For the text-containing cell, return its midpoint in [x, y] coordinate format. 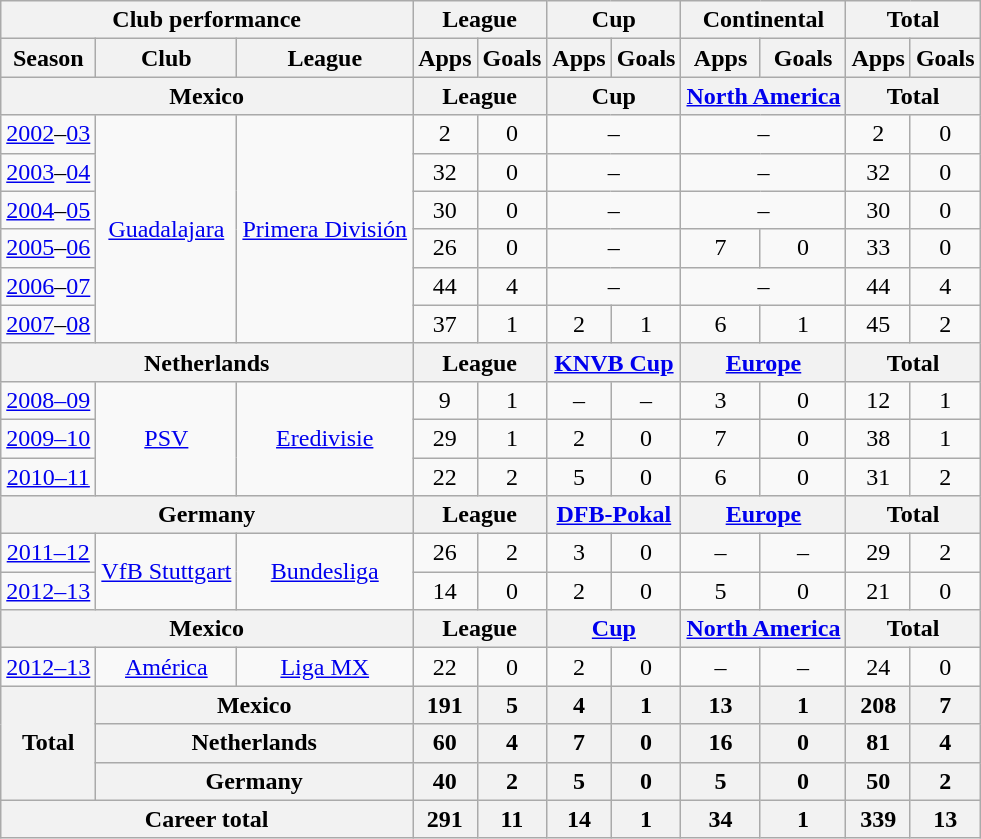
2008–09 [48, 400]
Liga MX [325, 667]
Season [48, 58]
37 [445, 324]
40 [445, 781]
291 [445, 819]
2003–04 [48, 172]
60 [445, 743]
Continental [764, 20]
Primera División [325, 229]
339 [878, 819]
KNVB Cup [614, 362]
2004–05 [48, 210]
2011–12 [48, 553]
Eredivisie [325, 438]
Career total [207, 819]
2002–03 [48, 134]
33 [878, 248]
16 [720, 743]
Guadalajara [166, 229]
21 [878, 591]
América [166, 667]
9 [445, 400]
2010–11 [48, 477]
12 [878, 400]
45 [878, 324]
2007–08 [48, 324]
Club performance [207, 20]
191 [445, 705]
PSV [166, 438]
24 [878, 667]
38 [878, 438]
11 [512, 819]
2009–10 [48, 438]
Club [166, 58]
81 [878, 743]
50 [878, 781]
VfB Stuttgart [166, 572]
34 [720, 819]
2006–07 [48, 286]
DFB-Pokal [614, 515]
208 [878, 705]
Bundesliga [325, 572]
31 [878, 477]
2005–06 [48, 248]
